Return [x, y] of the center of cell containing provided text 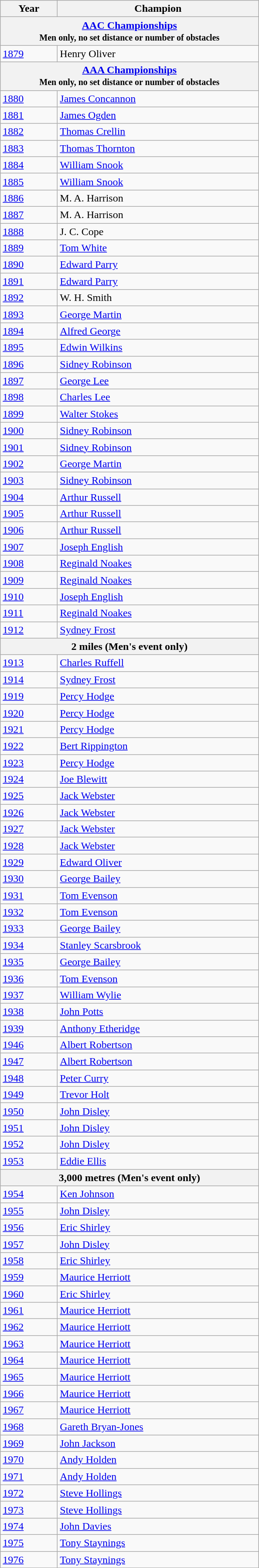
1888 [29, 232]
AAA Championships Men only, no set distance or number of obstacles [129, 76]
1957 [29, 1244]
1946 [29, 1045]
1899 [29, 414]
1961 [29, 1311]
1894 [29, 331]
1951 [29, 1128]
1883 [29, 148]
Trevor Holt [158, 1095]
1938 [29, 1011]
1974 [29, 1526]
1926 [29, 813]
James Ogden [158, 115]
1881 [29, 115]
1891 [29, 281]
Joe Blewitt [158, 779]
1925 [29, 796]
Peter Curry [158, 1078]
1935 [29, 962]
1929 [29, 862]
Ken Johnson [158, 1194]
Edwin Wilkins [158, 348]
Charles Lee [158, 397]
1896 [29, 364]
Eddie Ellis [158, 1161]
1897 [29, 381]
1975 [29, 1543]
1920 [29, 713]
1971 [29, 1476]
1936 [29, 978]
Thomas Thornton [158, 148]
1900 [29, 430]
1930 [29, 879]
1950 [29, 1111]
1973 [29, 1510]
1969 [29, 1443]
Bert Rippington [158, 746]
1947 [29, 1062]
1953 [29, 1161]
1958 [29, 1261]
1880 [29, 99]
George Lee [158, 381]
1885 [29, 181]
1911 [29, 613]
1908 [29, 564]
Tom White [158, 248]
1909 [29, 580]
1964 [29, 1360]
1910 [29, 597]
Henry Oliver [158, 54]
1923 [29, 763]
1913 [29, 663]
1934 [29, 945]
Alfred George [158, 331]
1924 [29, 779]
1956 [29, 1227]
1931 [29, 895]
1932 [29, 912]
James Concannon [158, 99]
2 miles (Men's event only) [129, 646]
John Potts [158, 1011]
AAC Championships Men only, no set distance or number of obstacles [129, 31]
1955 [29, 1211]
1976 [29, 1559]
1960 [29, 1294]
1965 [29, 1377]
Edward Oliver [158, 862]
1892 [29, 298]
W. H. Smith [158, 298]
1921 [29, 729]
1902 [29, 464]
1890 [29, 265]
1970 [29, 1460]
1966 [29, 1394]
1968 [29, 1427]
1886 [29, 198]
1882 [29, 132]
Gareth Bryan-Jones [158, 1427]
Walter Stokes [158, 414]
1928 [29, 846]
Charles Ruffell [158, 663]
1905 [29, 514]
1962 [29, 1327]
Anthony Etheridge [158, 1028]
1907 [29, 547]
1901 [29, 447]
1904 [29, 497]
1914 [29, 680]
1933 [29, 929]
1937 [29, 995]
Champion [158, 9]
1903 [29, 480]
3,000 metres (Men's event only) [129, 1178]
1922 [29, 746]
1939 [29, 1028]
John Davies [158, 1526]
1879 [29, 54]
Thomas Crellin [158, 132]
1906 [29, 530]
1959 [29, 1277]
1895 [29, 348]
John Jackson [158, 1443]
William Wylie [158, 995]
1927 [29, 829]
1887 [29, 215]
1949 [29, 1095]
J. C. Cope [158, 232]
1893 [29, 314]
1967 [29, 1410]
1972 [29, 1493]
Stanley Scarsbrook [158, 945]
1889 [29, 248]
Year [29, 9]
1884 [29, 165]
1912 [29, 630]
1954 [29, 1194]
1952 [29, 1144]
1919 [29, 696]
1948 [29, 1078]
1898 [29, 397]
1963 [29, 1344]
